Output the (X, Y) coordinate of the center of the cell containing the given text.  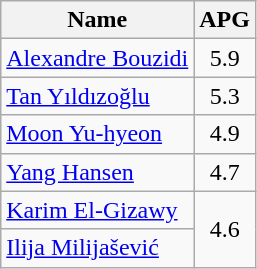
Alexandre Bouzidi (98, 58)
Moon Yu-hyeon (98, 134)
5.3 (225, 96)
4.7 (225, 172)
4.6 (225, 229)
APG (225, 20)
Name (98, 20)
Tan Yıldızoğlu (98, 96)
Karim El-Gizawy (98, 210)
5.9 (225, 58)
Ilija Milijašević (98, 248)
Yang Hansen (98, 172)
4.9 (225, 134)
